From the cell containing the given text, extract its center point as [x, y] coordinate. 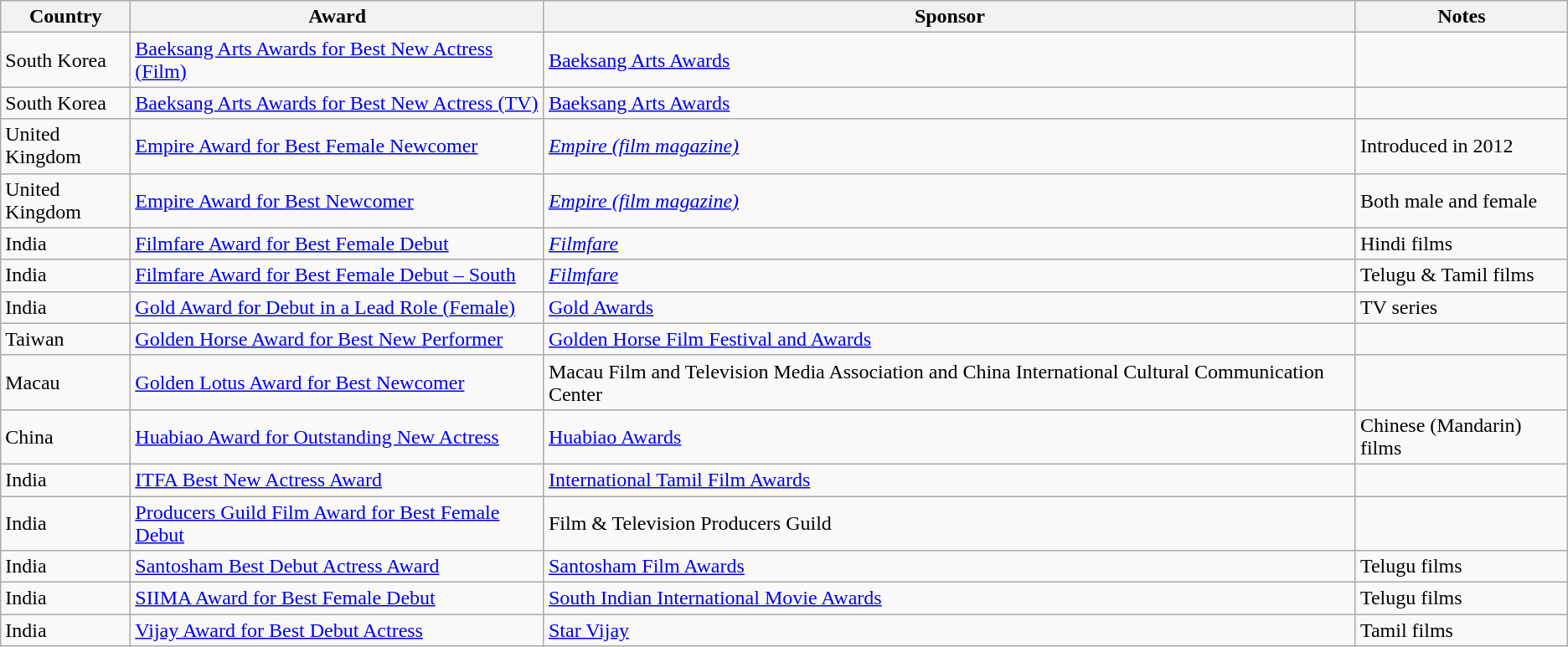
Golden Lotus Award for Best Newcomer [338, 382]
Huabiao Award for Outstanding New Actress [338, 437]
Santosham Best Debut Actress Award [338, 567]
Filmfare Award for Best Female Debut – South [338, 275]
Introduced in 2012 [1461, 146]
Star Vijay [950, 630]
ITFA Best New Actress Award [338, 480]
Producers Guild Film Award for Best Female Debut [338, 522]
Golden Horse Award for Best New Performer [338, 339]
Filmfare Award for Best Female Debut [338, 244]
Empire Award for Best Newcomer [338, 201]
TV series [1461, 307]
Hindi films [1461, 244]
Gold Award for Debut in a Lead Role (Female) [338, 307]
Notes [1461, 17]
Taiwan [65, 339]
Golden Horse Film Festival and Awards [950, 339]
Film & Television Producers Guild [950, 522]
Country [65, 17]
Baeksang Arts Awards for Best New Actress (TV) [338, 103]
SIIMA Award for Best Female Debut [338, 598]
Sponsor [950, 17]
Vijay Award for Best Debut Actress [338, 630]
Macau Film and Television Media Association and China International Cultural Communication Center [950, 382]
Tamil films [1461, 630]
Baeksang Arts Awards for Best New Actress (Film) [338, 60]
Huabiao Awards [950, 437]
China [65, 437]
Chinese (Mandarin) films [1461, 437]
South Indian International Movie Awards [950, 598]
Santosham Film Awards [950, 567]
Macau [65, 382]
Telugu & Tamil films [1461, 275]
Award [338, 17]
Gold Awards [950, 307]
Empire Award for Best Female Newcomer [338, 146]
Both male and female [1461, 201]
International Tamil Film Awards [950, 480]
